Return the (X, Y) coordinate for the center point of the cell that contains the specified text.  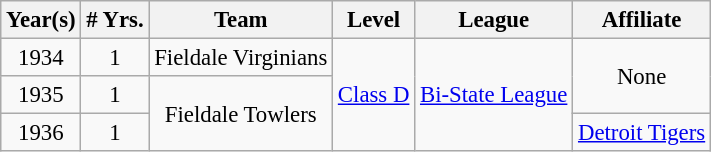
Fieldale Virginians (241, 58)
Fieldale Towlers (241, 114)
1935 (41, 95)
None (642, 76)
Team (241, 20)
Bi-State League (494, 96)
Year(s) (41, 20)
Level (374, 20)
# Yrs. (115, 20)
Detroit Tigers (642, 133)
1936 (41, 133)
League (494, 20)
1934 (41, 58)
Affiliate (642, 20)
Class D (374, 96)
